From the cell containing the given text, extract its center point as (X, Y) coordinate. 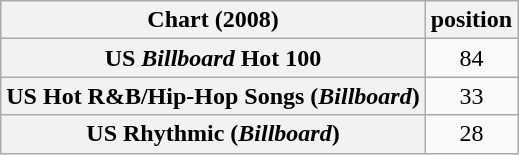
33 (471, 96)
Chart (2008) (213, 20)
US Rhythmic (Billboard) (213, 134)
position (471, 20)
28 (471, 134)
US Hot R&B/Hip-Hop Songs (Billboard) (213, 96)
US Billboard Hot 100 (213, 58)
84 (471, 58)
